Find where the given text appears and provide that cell's center as (x, y) coordinate. 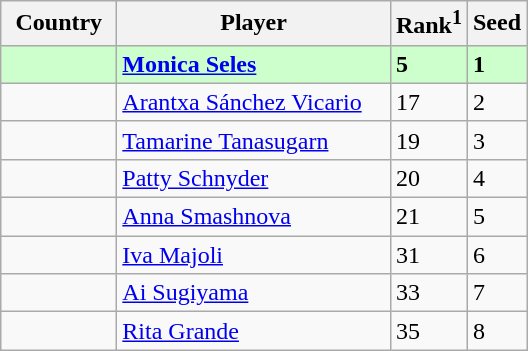
Anna Smashnova (254, 217)
17 (428, 102)
1 (496, 64)
Country (59, 24)
Rank1 (428, 24)
Ai Sugiyama (254, 293)
33 (428, 293)
31 (428, 255)
Rita Grande (254, 331)
4 (496, 178)
Tamarine Tanasugarn (254, 140)
19 (428, 140)
Patty Schnyder (254, 178)
6 (496, 255)
8 (496, 331)
Player (254, 24)
3 (496, 140)
35 (428, 331)
Arantxa Sánchez Vicario (254, 102)
21 (428, 217)
7 (496, 293)
Monica Seles (254, 64)
Iva Majoli (254, 255)
2 (496, 102)
20 (428, 178)
Seed (496, 24)
